Output the [X, Y] coordinate of the center of the cell containing the given text.  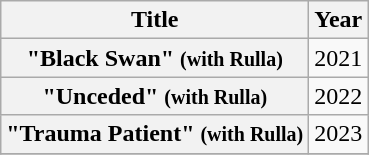
"Trauma Patient" (with Rulla) [155, 134]
2022 [338, 96]
2021 [338, 58]
"Unceded" (with Rulla) [155, 96]
Title [155, 20]
Year [338, 20]
"Black Swan" (with Rulla) [155, 58]
2023 [338, 134]
